Return [x, y] of the center of cell containing provided text 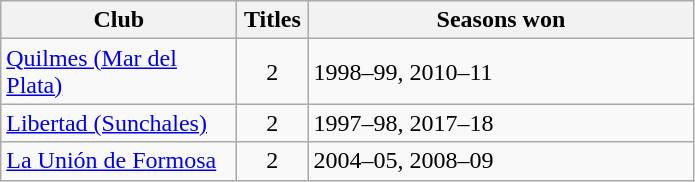
Libertad (Sunchales) [119, 123]
La Unión de Formosa [119, 161]
1998–99, 2010–11 [501, 72]
Club [119, 20]
1997–98, 2017–18 [501, 123]
Seasons won [501, 20]
2004–05, 2008–09 [501, 161]
Titles [272, 20]
Quilmes (Mar del Plata) [119, 72]
